Locate the cell with the specified text and output its [X, Y] center coordinate. 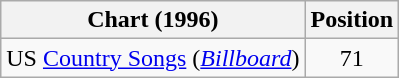
Chart (1996) [153, 20]
Position [352, 20]
71 [352, 58]
US Country Songs (Billboard) [153, 58]
